Detect which cell encompasses the target text, then output its [x, y] center coordinate. 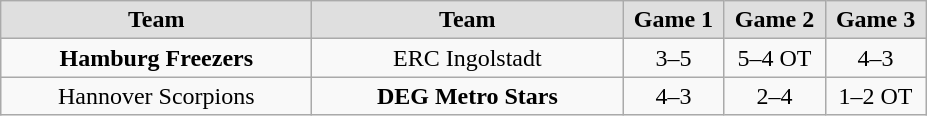
2–4 [774, 96]
5–4 OT [774, 58]
3–5 [674, 58]
Game 3 [876, 20]
1–2 OT [876, 96]
Game 1 [674, 20]
DEG Metro Stars [468, 96]
Game 2 [774, 20]
ERC Ingolstadt [468, 58]
Hamburg Freezers [156, 58]
Hannover Scorpions [156, 96]
